Pinpoint the cell where the given text exists, returning its [X, Y] midpoint coordinate. 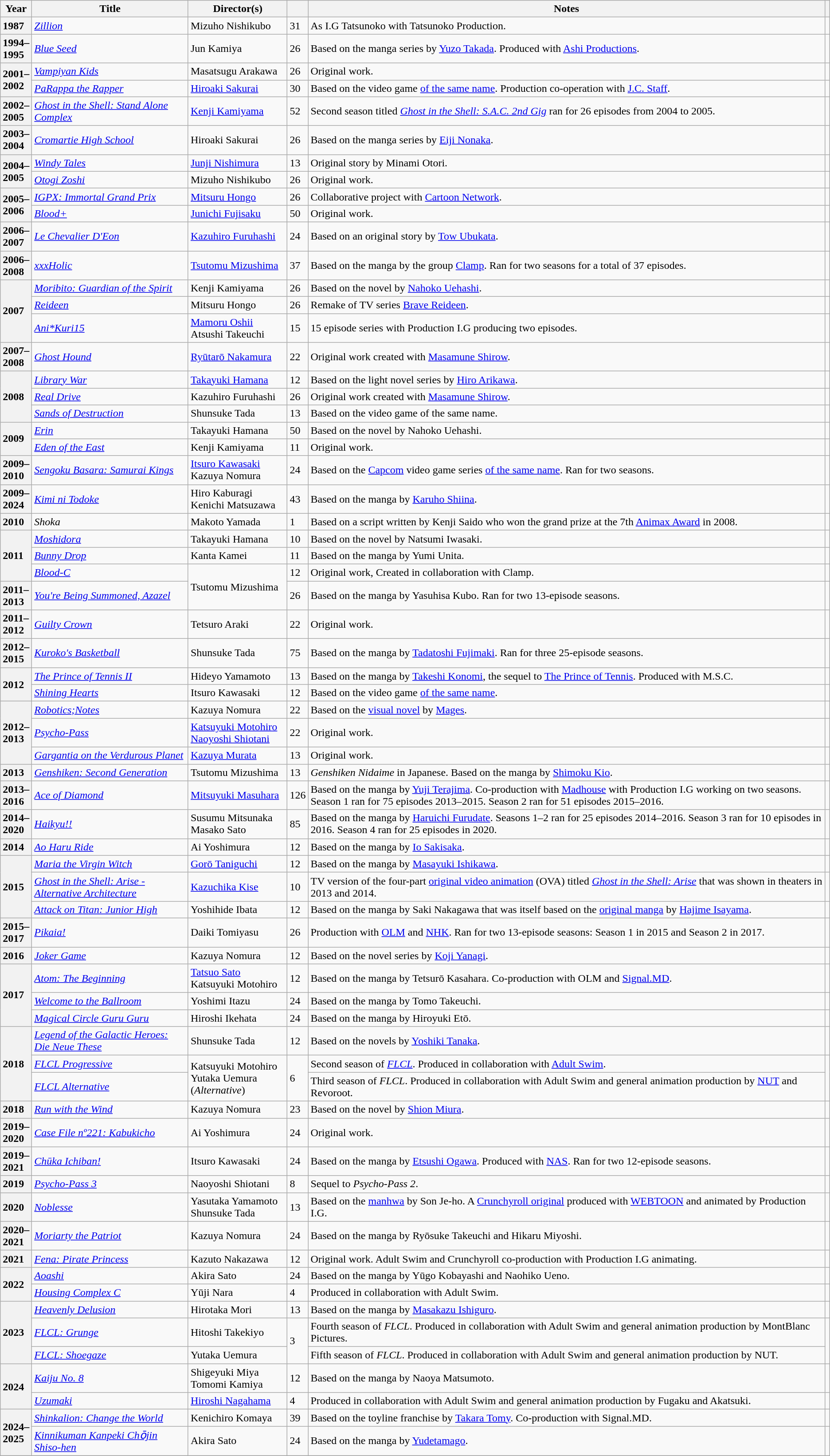
Shinkalion: Change the World [110, 1418]
Based on the video game of the same name. Production co-operation with J.C. Staff. [567, 88]
Maria the Virgin Witch [110, 864]
Chūka Ichiban! [110, 1161]
Hirotaka Mori [238, 1309]
Fifth season of FLCL. Produced in collaboration with Adult Swim and general animation production by NUT. [567, 1355]
Ghost Hound [110, 357]
2012 [16, 685]
Guilty Crown [110, 625]
Kaiju No. 8 [110, 1378]
Ace of Diamond [110, 795]
Moriarty the Patriot [110, 1236]
Legend of the Galactic Heroes: Die Neue These [110, 1041]
Jun Kamiya [238, 49]
Shoka [110, 522]
Kazuya Murata [238, 756]
Reideen [110, 305]
Based on the manga by Tomo Takeuchi. [567, 1001]
Produced in collaboration with Adult Swim. [567, 1292]
IGPX: Immortal Grand Prix [110, 197]
15 [298, 328]
Produced in collaboration with Adult Swim and general animation production by Fugaku and Akatsuki. [567, 1401]
Hiro KaburagiKenichi Matsuzawa [238, 499]
Ryūtarō Nakamura [238, 357]
52 [298, 111]
2011–2013 [16, 595]
Shining Hearts [110, 693]
Yutaka Uemura [238, 1355]
2014–2020 [16, 824]
Psycho-Pass [110, 733]
Housing Complex C [110, 1292]
Production with OLM and NHK. Ran for two 13-episode seasons: Season 1 in 2015 and Season 2 in 2017. [567, 933]
2009–2024 [16, 499]
Junichi Fujisaku [238, 213]
39 [298, 1418]
23 [298, 1110]
Based on the novel by Shion Miura. [567, 1110]
8 [298, 1184]
Based on the manga series by Eiji Nonaka. [567, 140]
2021 [16, 1259]
As I.G Tatsunoko with Tatsunoko Production. [567, 26]
2016 [16, 955]
Kanta Kamei [238, 555]
2007–2008 [16, 357]
Haikyu!! [110, 824]
Moshidora [110, 539]
Eden of the East [110, 447]
xxxHolic [110, 265]
FLCL: Grunge [110, 1333]
FLCL Alternative [110, 1087]
Tatsuo SatoKatsuyuki Motohiro [238, 979]
Run with the Wind [110, 1110]
FLCL: Shoegaze [110, 1355]
2006–2007 [16, 236]
Pikaia! [110, 933]
Based on the manga series by Yuzo Takada. Produced with Ashi Productions. [567, 49]
Aoashi [110, 1275]
Kinnikuman Kanpeki Chо̄jin Shiso-hen [110, 1441]
Second season titled Ghost in the Shell: S.A.C. 2nd Gig ran for 26 episodes from 2004 to 2005. [567, 111]
Kenichiro Komaya [238, 1418]
Katsuyuki MotohiroYutaka Uemura (Alternative) [238, 1078]
Year [16, 9]
Ao Haru Ride [110, 847]
Notes [567, 9]
31 [298, 26]
Cromartie High School [110, 140]
2004–2005 [16, 171]
2011 [16, 555]
Based on the novel series by Koji Yanagi. [567, 955]
Noblesse [110, 1207]
Tetsuro Araki [238, 625]
Daiki Tomiyasu [238, 933]
TV version of the four-part original video animation (OVA) titled Ghost in the Shell: Arise that was shown in theaters in 2013 and 2014. [567, 886]
Title [110, 9]
85 [298, 824]
Based on the manga by Yumi Unita. [567, 555]
2009–2010 [16, 470]
2023 [16, 1332]
2007 [16, 311]
Based on the novel by Natsumi Iwasaki. [567, 539]
2019 [16, 1184]
Based on the manga by Hiroyuki Etō. [567, 1018]
Original work, Created in collaboration with Clamp. [567, 572]
Based on the manhwa by Son Je-ho. A Crunchyroll original produced with WEBTOON and animated by Production I.G. [567, 1207]
Gorō Taniguchi [238, 864]
Hiroshi Ikehata [238, 1018]
2002–2005 [16, 111]
2006–2008 [16, 265]
Genshiken Nidaime in Japanese. Based on the manga by Shimoku Kio. [567, 772]
2019–2020 [16, 1132]
Yūji Nara [238, 1292]
75 [298, 653]
Director(s) [238, 9]
Fourth season of FLCL. Produced in collaboration with Adult Swim and general animation production by MontBlanc Pictures. [567, 1333]
Robotics;Notes [110, 710]
Ghost in the Shell: Stand Alone Complex [110, 111]
2011–2012 [16, 625]
2020–2021 [16, 1236]
Masatsugu Arakawa [238, 71]
Library War [110, 380]
Sequel to Psycho-Pass 2. [567, 1184]
The Prince of Tennis II [110, 676]
Based on the novels by Yoshiki Tanaka. [567, 1041]
Kimi ni Todoke [110, 499]
Second season of FLCL. Produced in collaboration with Adult Swim. [567, 1064]
Based on the manga by Tadatoshi Fujimaki. Ran for three 25-episode seasons. [567, 653]
Naoyoshi Shiotani [238, 1184]
2003–2004 [16, 140]
Collaborative project with Cartoon Network. [567, 197]
Fena: Pirate Princess [110, 1259]
2005–2006 [16, 205]
Hideyo Yamamoto [238, 676]
1987 [16, 26]
Based on the manga by Yudetamago. [567, 1441]
Windy Tales [110, 163]
Joker Game [110, 955]
Zillion [110, 26]
Blue Seed [110, 49]
Based on the toyline franchise by Takara Tomy. Co-production with Signal.MD. [567, 1418]
Uzumaki [110, 1401]
Real Drive [110, 397]
Le Chevalier D'Eon [110, 236]
Based on the manga by Ryōsuke Takeuchi and Hikaru Miyoshi. [567, 1236]
2019–2021 [16, 1161]
Based on the Capcom video game series of the same name. Ran for two seasons. [567, 470]
2020 [16, 1207]
2015–2017 [16, 933]
Based on the manga by Masayuki Ishikawa. [567, 864]
Kuroko's Basketball [110, 653]
2015 [16, 886]
Original story by Minami Otori. [567, 163]
Makoto Yamada [238, 522]
6 [298, 1078]
3 [298, 1341]
Attack on Titan: Junior High [110, 909]
Based on an original story by Tow Ubukata. [567, 236]
Based on the manga by the group Clamp. Ran for two seasons for a total of 37 episodes. [567, 265]
FLCL Progressive [110, 1064]
Remake of TV series Brave Reideen. [567, 305]
Based on the manga by Saki Nakagawa that was itself based on the original manga by Hajime Isayama. [567, 909]
Genshiken: Second Generation [110, 772]
2008 [16, 397]
Katsuyuki MotohiroNaoyoshi Shiotani [238, 733]
Gargantia on the Verdurous Planet [110, 756]
Susumu MitsunakaMasako Sato [238, 824]
Bunny Drop [110, 555]
Shigeyuki MiyaTomomi Kamiya [238, 1378]
2017 [16, 996]
Based on the manga by Yūgo Kobayashi and Naohiko Ueno. [567, 1275]
Based on the visual novel by Mages. [567, 710]
Otogi Zoshi [110, 180]
Erin [110, 430]
Yoshimi Itazu [238, 1001]
Hiroshi Nagahama [238, 1401]
Junji Nishimura [238, 163]
Based on the manga by Karuho Shiina. [567, 499]
Original work. Adult Swim and Crunchyroll co-production with Production I.G animating. [567, 1259]
Yoshihide Ibata [238, 909]
15 episode series with Production I.G producing two episodes. [567, 328]
Ghost in the Shell: Arise - Alternative Architecture [110, 886]
Magical Circle Guru Guru [110, 1018]
Based on the manga by Io Sakisaka. [567, 847]
Sengoku Basara: Samurai Kings [110, 470]
Ani*Kuri15 [110, 328]
Blood-C [110, 572]
Itsuro KawasakiKazuya Nomura [238, 470]
2009 [16, 439]
Kazuchika Kise [238, 886]
Yasutaka YamamotoShunsuke Tada [238, 1207]
2012–2015 [16, 653]
Atom: The Beginning [110, 979]
Based on the manga by Etsushi Ogawa. Produced with NAS. Ran for two 12-episode seasons. [567, 1161]
30 [298, 88]
Heavenly Delusion [110, 1309]
Based on the manga by Takeshi Konomi, the sequel to The Prince of Tennis. Produced with M.S.C. [567, 676]
2010 [16, 522]
Blood+ [110, 213]
Welcome to the Ballroom [110, 1001]
2024–2025 [16, 1433]
2022 [16, 1284]
Vampiyan Kids [110, 71]
Based on a script written by Kenji Saido who won the grand prize at the 7th Animax Award in 2008. [567, 522]
Sands of Destruction [110, 413]
Based on the manga by Yasuhisa Kubo. Ran for two 13-episode seasons. [567, 595]
2001–2002 [16, 80]
Mamoru OshiiAtsushi Takeuchi [238, 328]
You're Being Summoned, Azazel [110, 595]
Based on the light novel series by Hiro Arikawa. [567, 380]
Based on the manga by Tetsurō Kasahara. Co-production with OLM and Signal.MD. [567, 979]
Case File nº221: Kabukicho [110, 1132]
Kazuto Nakazawa [238, 1259]
PaRappa the Rapper [110, 88]
Hitoshi Takekiyo [238, 1333]
1 [298, 522]
Based on the manga by Masakazu Ishiguro. [567, 1309]
2014 [16, 847]
37 [298, 265]
126 [298, 795]
Psycho-Pass 3 [110, 1184]
43 [298, 499]
Based on the manga by Naoya Matsumoto. [567, 1378]
1994–1995 [16, 49]
2013–2016 [16, 795]
2013 [16, 772]
2024 [16, 1387]
Third season of FLCL. Produced in collaboration with Adult Swim and general animation production by NUT and Revoroot. [567, 1087]
2012–2013 [16, 733]
Mitsuyuki Masuhara [238, 795]
Moribito: Guardian of the Spirit [110, 288]
